Provide the (X, Y) coordinate of the cell's center where the given text is located.  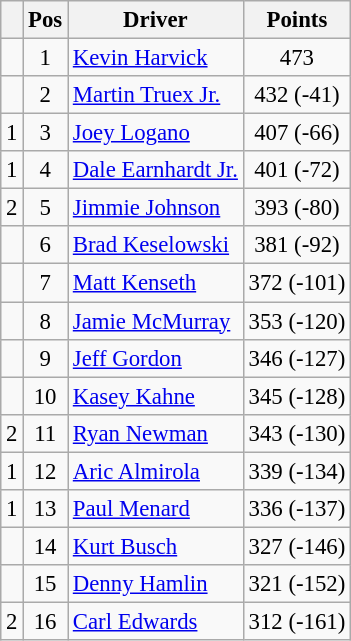
Denny Hamlin (156, 584)
Pos (46, 20)
7 (46, 283)
9 (46, 358)
11 (46, 433)
Jeff Gordon (156, 358)
Jamie McMurray (156, 321)
393 (-80) (296, 208)
339 (-134) (296, 471)
8 (46, 321)
Ryan Newman (156, 433)
Jimmie Johnson (156, 208)
473 (296, 58)
16 (46, 621)
Matt Kenseth (156, 283)
Kasey Kahne (156, 396)
372 (-101) (296, 283)
407 (-66) (296, 133)
401 (-72) (296, 170)
432 (-41) (296, 95)
345 (-128) (296, 396)
3 (46, 133)
321 (-152) (296, 584)
312 (-161) (296, 621)
343 (-130) (296, 433)
327 (-146) (296, 546)
Driver (156, 20)
5 (46, 208)
6 (46, 245)
Carl Edwards (156, 621)
Aric Almirola (156, 471)
336 (-137) (296, 509)
346 (-127) (296, 358)
Paul Menard (156, 509)
Brad Keselowski (156, 245)
13 (46, 509)
Kurt Busch (156, 546)
14 (46, 546)
4 (46, 170)
Kevin Harvick (156, 58)
10 (46, 396)
12 (46, 471)
Points (296, 20)
Martin Truex Jr. (156, 95)
381 (-92) (296, 245)
15 (46, 584)
353 (-120) (296, 321)
Joey Logano (156, 133)
Dale Earnhardt Jr. (156, 170)
